Scan for the cell matching the given text and deliver its (X, Y) coordinate at center. 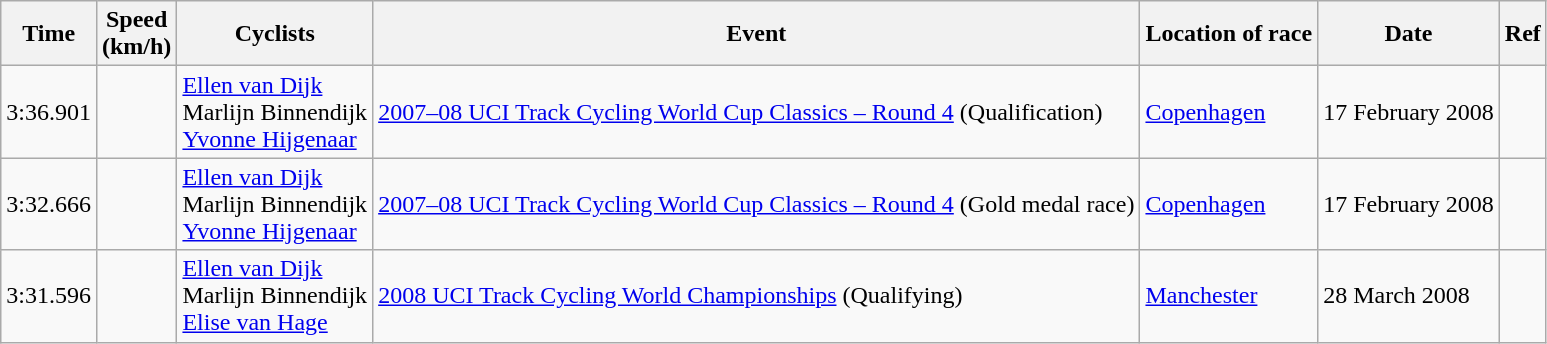
Ref (1522, 34)
Event (756, 34)
2007–08 UCI Track Cycling World Cup Classics – Round 4 (Qualification) (756, 112)
3:36.901 (49, 112)
Manchester (1229, 296)
Location of race (1229, 34)
2007–08 UCI Track Cycling World Cup Classics – Round 4 (Gold medal race) (756, 204)
Time (49, 34)
Cyclists (275, 34)
3:32.666 (49, 204)
2008 UCI Track Cycling World Championships (Qualifying) (756, 296)
3:31.596 (49, 296)
Speed(km/h) (136, 34)
28 March 2008 (1409, 296)
Ellen van DijkMarlijn BinnendijkElise van Hage (275, 296)
Date (1409, 34)
